Identify which cell holds the provided text, then report its [X, Y] central coordinate. 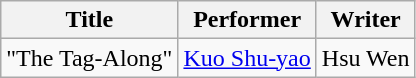
Performer [247, 20]
Kuo Shu-yao [247, 58]
Hsu Wen [366, 58]
"The Tag-Along" [90, 58]
Writer [366, 20]
Title [90, 20]
